Extract the (x, y) coordinate from the center of the cell holding the provided text.  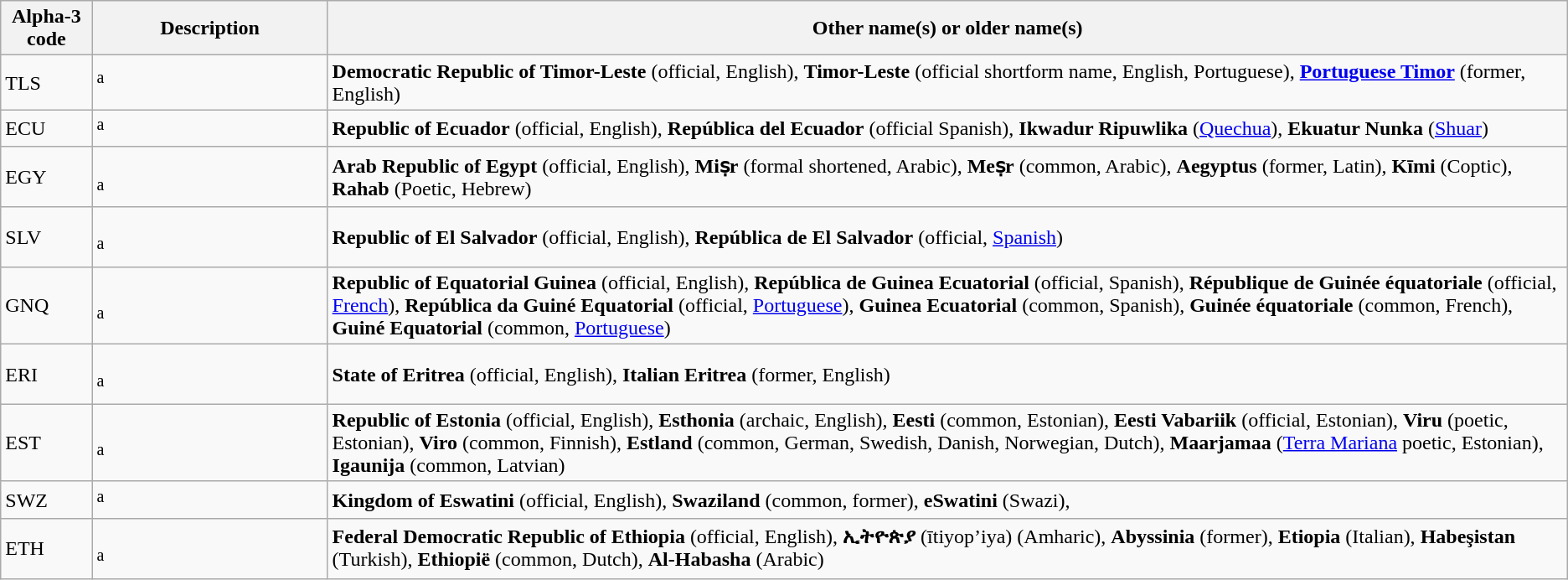
Republic of Ecuador (official, English), República del Ecuador (official Spanish), Ikwadur Ripuwlika (Quechua), Ekuatur Nunka (Shuar) (947, 129)
ETH (47, 549)
State of Eritrea (official, English), Italian Eritrea (former, English) (947, 375)
Description (209, 28)
ECU (47, 129)
SWZ (47, 500)
TLS (47, 82)
EST (47, 443)
ERI (47, 375)
Other name(s) or older name(s) (947, 28)
Kingdom of Eswatini (official, English), Swaziland (common, former), eSwatini (Swazi), (947, 500)
Republic of El Salvador (official, English), República de El Salvador (official, Spanish) (947, 237)
SLV (47, 237)
Alpha-3 code (47, 28)
GNQ (47, 306)
EGY (47, 177)
